Scan for the cell matching the given text and deliver its (X, Y) coordinate at center. 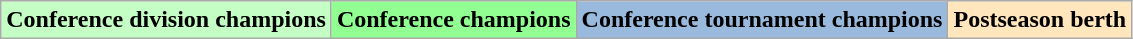
Conference division champions (166, 20)
Conference tournament champions (762, 20)
Postseason berth (1040, 20)
Conference champions (454, 20)
